Extract the [x, y] coordinate from the center of the cell holding the provided text.  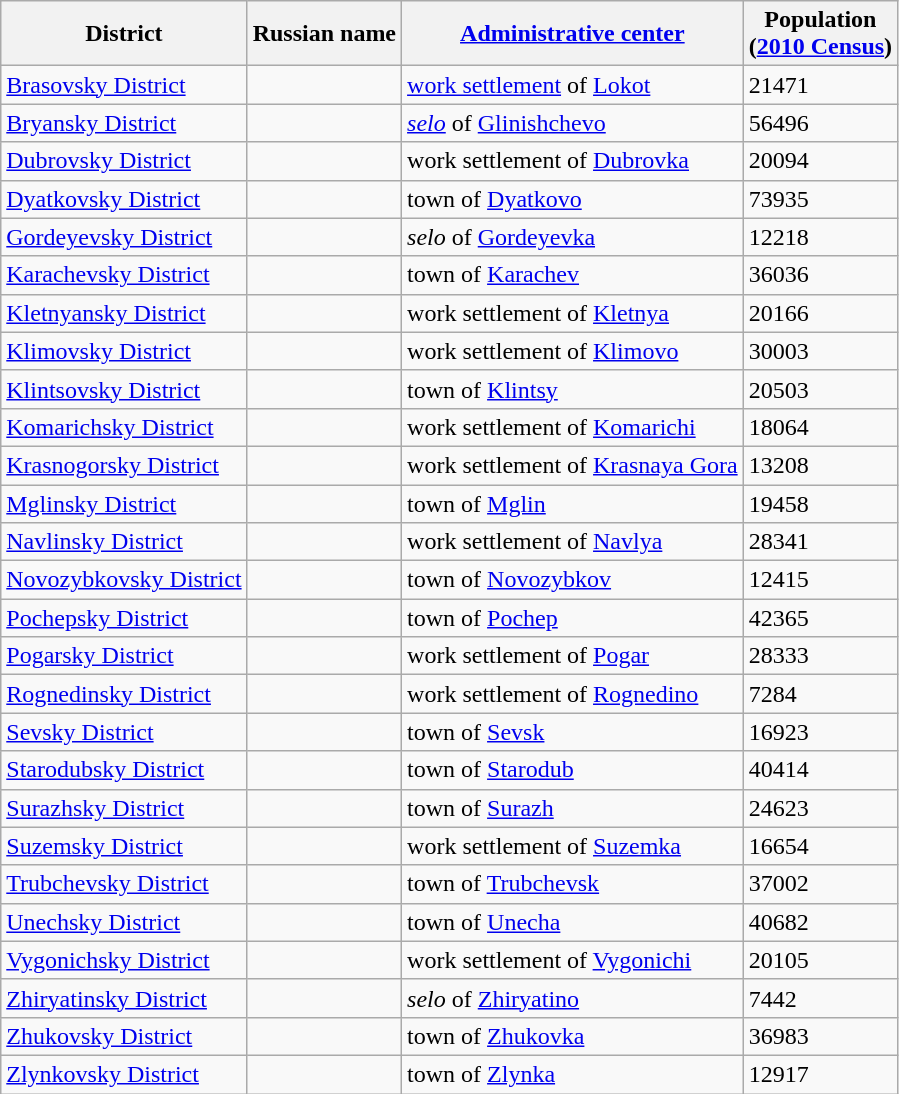
12218 [820, 237]
Novozybkovsky District [124, 580]
town of Zlynka [573, 1074]
Population(2010 Census) [820, 34]
Dyatkovsky District [124, 199]
Navlinsky District [124, 542]
Pochepsky District [124, 618]
Klintsovsky District [124, 389]
work settlement of Rognedino [573, 694]
Unechsky District [124, 922]
work settlement of Krasnaya Gora [573, 465]
Russian name [324, 34]
District [124, 34]
37002 [820, 884]
Komarichsky District [124, 427]
16923 [820, 732]
selo of Zhiryatino [573, 998]
Gordeyevsky District [124, 237]
Vygonichsky District [124, 960]
20166 [820, 313]
36036 [820, 275]
town of Sevsk [573, 732]
Klimovsky District [124, 351]
Sevsky District [124, 732]
Zlynkovsky District [124, 1074]
Zhiryatinsky District [124, 998]
40414 [820, 770]
town of Unecha [573, 922]
28341 [820, 542]
selo of Gordeyevka [573, 237]
town of Pochep [573, 618]
Kletnyansky District [124, 313]
work settlement of Suzemka [573, 846]
19458 [820, 503]
73935 [820, 199]
Starodubsky District [124, 770]
12917 [820, 1074]
12415 [820, 580]
town of Mglin [573, 503]
town of Novozybkov [573, 580]
Brasovsky District [124, 85]
40682 [820, 922]
21471 [820, 85]
Suzemsky District [124, 846]
13208 [820, 465]
Surazhsky District [124, 808]
town of Zhukovka [573, 1036]
Rognedinsky District [124, 694]
town of Starodub [573, 770]
56496 [820, 123]
town of Dyatkovo [573, 199]
Krasnogorsky District [124, 465]
36983 [820, 1036]
town of Trubchevsk [573, 884]
Dubrovsky District [124, 161]
work settlement of Dubrovka [573, 161]
24623 [820, 808]
work settlement of Klimovo [573, 351]
work settlement of Navlya [573, 542]
16654 [820, 846]
20105 [820, 960]
42365 [820, 618]
Mglinsky District [124, 503]
18064 [820, 427]
7442 [820, 998]
Administrative center [573, 34]
Zhukovsky District [124, 1036]
work settlement of Vygonichi [573, 960]
7284 [820, 694]
town of Karachev [573, 275]
selo of Glinishchevo [573, 123]
30003 [820, 351]
Karachevsky District [124, 275]
28333 [820, 656]
work settlement of Kletnya [573, 313]
work settlement of Lokot [573, 85]
20094 [820, 161]
work settlement of Komarichi [573, 427]
work settlement of Pogar [573, 656]
Pogarsky District [124, 656]
Bryansky District [124, 123]
20503 [820, 389]
town of Surazh [573, 808]
town of Klintsy [573, 389]
Trubchevsky District [124, 884]
